For the text-containing cell, return its midpoint in (X, Y) coordinate format. 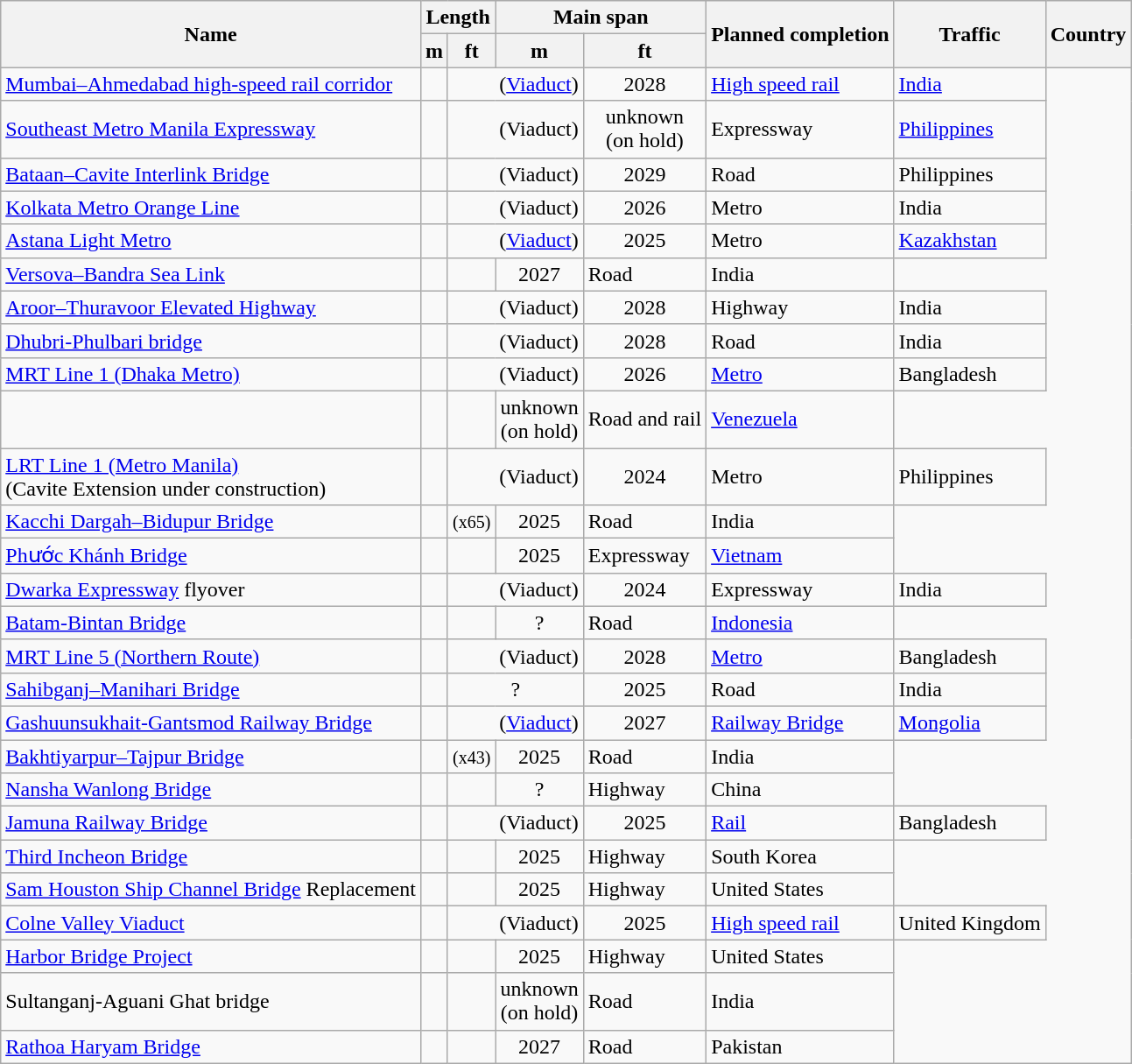
Batam-Bintan Bridge (211, 623)
Vietnam (800, 556)
Road and rail (644, 419)
Traffic (970, 34)
Rathoa Haryam Bridge (211, 1046)
(x43) (471, 756)
Kazakhstan (970, 241)
Venezuela (800, 419)
Bakhtiyarpur–Tajpur Bridge (211, 756)
Planned completion (800, 34)
Third Incheon Bridge (211, 856)
Rail (800, 823)
Country (1088, 34)
2029 (644, 174)
Astana Light Metro (211, 241)
Pakistan (800, 1046)
Dhubri-Phulbari bridge (211, 341)
Gashuunsukhait-Gantsmod Railway Bridge (211, 722)
Sultanganj-Aguani Ghat bridge (211, 1002)
Length (457, 18)
Kolkata Metro Orange Line (211, 208)
China (800, 790)
Name (211, 34)
LRT Line 1 (Metro Manila)(Cavite Extension under construction) (211, 476)
Jamuna Railway Bridge (211, 823)
MRT Line 1 (Dhaka Metro) (211, 374)
Sam Houston Ship Channel Bridge Replacement (211, 890)
Aroor–Thuravoor Elevated Highway (211, 307)
Versova–Bandra Sea Link (211, 274)
Kacchi Dargah–Bidupur Bridge (211, 522)
MRT Line 5 (Northern Route) (211, 656)
Mumbai–Ahmedabad high-speed rail corridor (211, 84)
Sahibganj–Manihari Bridge (211, 689)
Railway Bridge (800, 722)
Colne Valley Viaduct (211, 923)
Nansha Wanlong Bridge (211, 790)
Southeast Metro Manila Expressway (211, 130)
United Kingdom (970, 923)
Harbor Bridge Project (211, 956)
Mongolia (970, 722)
Dwarka Expressway flyover (211, 589)
(x65) (471, 522)
Indonesia (800, 623)
Main span (601, 18)
Phước Khánh Bridge (211, 556)
South Korea (800, 856)
Bataan–Cavite Interlink Bridge (211, 174)
